For the text-containing cell, return its midpoint in (X, Y) coordinate format. 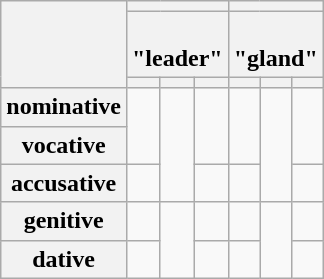
genitive (64, 221)
nominative (64, 107)
accusative (64, 183)
"leader" (177, 44)
dative (64, 259)
"gland" (276, 44)
vocative (64, 145)
